Extract the [x, y] coordinate from the center of the cell holding the provided text.  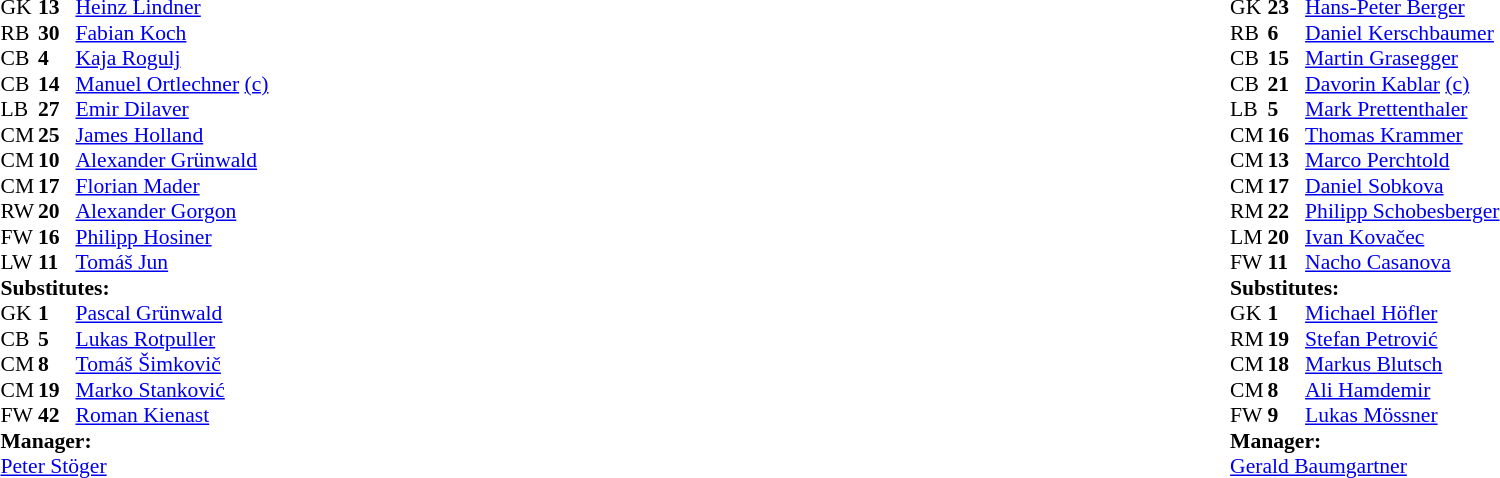
4 [57, 59]
RW [19, 211]
13 [1287, 161]
30 [57, 33]
Manager: [134, 441]
Nacho Casanova [1402, 263]
Lukas Rotpuller [172, 339]
Markus Blutsch [1402, 365]
Pascal Grünwald [172, 313]
18 [1287, 365]
Roman Kienast [172, 415]
Martin Grasegger [1402, 59]
Florian Mader [172, 186]
Marco Perchtold [1402, 161]
LW [19, 263]
Philipp Hosiner [172, 237]
Tomáš Šimkovič [172, 365]
Tomáš Jun [172, 263]
22 [1287, 211]
21 [1287, 84]
Ivan Kovačec [1402, 237]
James Holland [172, 135]
Michael Höfler [1402, 313]
10 [57, 161]
Daniel Sobkova [1402, 186]
6 [1287, 33]
Alexander Grünwald [172, 161]
LM [1249, 237]
Thomas Krammer [1402, 135]
Stefan Petrović [1402, 339]
Philipp Schobesberger [1402, 211]
27 [57, 109]
Manuel Ortlechner (c) [172, 84]
Marko Stanković [172, 390]
Fabian Koch [172, 33]
Ali Hamdemir [1402, 390]
25 [57, 135]
Lukas Mössner [1402, 415]
Daniel Kerschbaumer [1402, 33]
42 [57, 415]
9 [1287, 415]
Mark Prettenthaler [1402, 109]
Emir Dilaver [172, 109]
Kaja Rogulj [172, 59]
14 [57, 84]
Davorin Kablar (c) [1402, 84]
Alexander Gorgon [172, 211]
15 [1287, 59]
